Return (X, Y) of the center of cell containing provided text 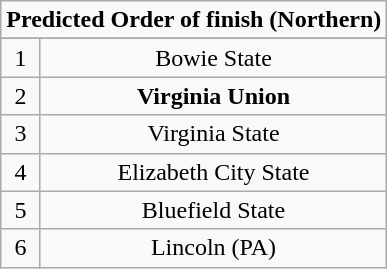
2 (20, 96)
3 (20, 134)
6 (20, 248)
4 (20, 172)
Lincoln (PA) (214, 248)
1 (20, 58)
Predicted Order of finish (Northern) (194, 20)
Elizabeth City State (214, 172)
5 (20, 210)
Virginia Union (214, 96)
Bluefield State (214, 210)
Virginia State (214, 134)
Bowie State (214, 58)
